Return the [X, Y] coordinate for the center point of the cell that contains the specified text.  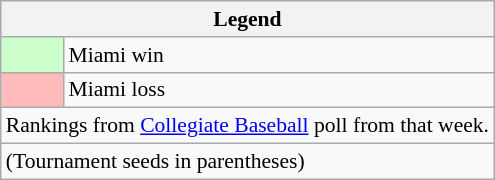
Miami win [278, 55]
Legend [248, 19]
Rankings from Collegiate Baseball poll from that week. [248, 126]
(Tournament seeds in parentheses) [248, 162]
Miami loss [278, 90]
